Capture the cell that displays the provided text and extract its (x, y) central coordinate. 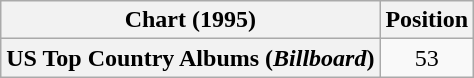
Chart (1995) (190, 20)
53 (427, 58)
US Top Country Albums (Billboard) (190, 58)
Position (427, 20)
